From the cell containing the given text, extract its center point as (X, Y) coordinate. 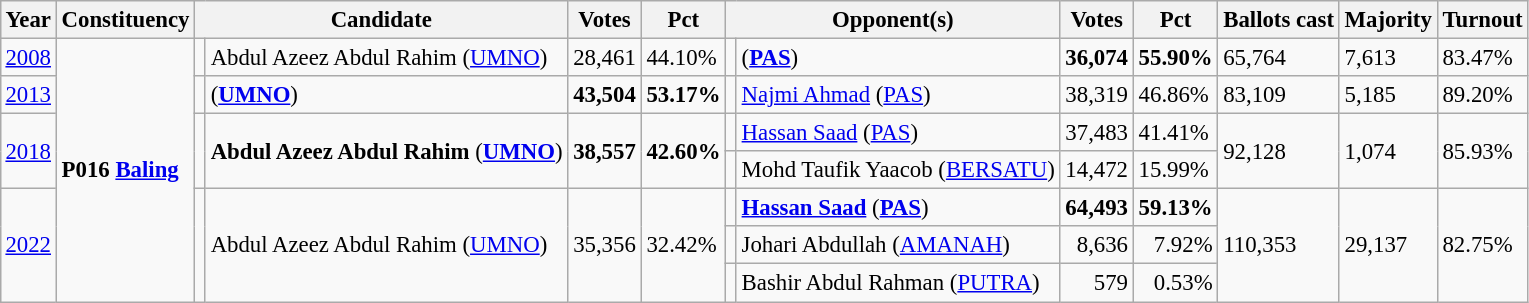
Johari Abdullah (AMANAH) (898, 245)
110,353 (1278, 246)
(UMNO) (386, 95)
Bashir Abdul Rahman (PUTRA) (898, 283)
38,557 (604, 152)
2018 (28, 152)
59.13% (1176, 208)
7,613 (1388, 57)
5,185 (1388, 95)
Majority (1388, 20)
41.41% (1176, 133)
35,356 (604, 246)
0.53% (1176, 283)
2013 (28, 95)
14,472 (1096, 170)
92,128 (1278, 152)
36,074 (1096, 57)
42.60% (684, 152)
P016 Baling (125, 170)
29,137 (1388, 246)
Ballots cast (1278, 20)
37,483 (1096, 133)
28,461 (604, 57)
2008 (28, 57)
Candidate (382, 20)
65,764 (1278, 57)
55.90% (1176, 57)
32.42% (684, 246)
8,636 (1096, 245)
Year (28, 20)
83,109 (1278, 95)
7.92% (1176, 245)
46.86% (1176, 95)
85.93% (1482, 152)
Opponent(s) (893, 20)
43,504 (604, 95)
89.20% (1482, 95)
1,074 (1388, 152)
(PAS) (898, 57)
2022 (28, 246)
38,319 (1096, 95)
Constituency (125, 20)
44.10% (684, 57)
15.99% (1176, 170)
83.47% (1482, 57)
82.75% (1482, 246)
Mohd Taufik Yaacob (BERSATU) (898, 170)
Najmi Ahmad (PAS) (898, 95)
579 (1096, 283)
Turnout (1482, 20)
64,493 (1096, 208)
53.17% (684, 95)
